Detect which cell encompasses the target text, then output its (X, Y) center coordinate. 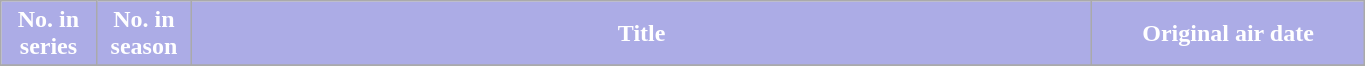
Title (642, 34)
No. inseries (48, 34)
No. inseason (144, 34)
Original air date (1228, 34)
